Identify which cell holds the provided text, then report its (X, Y) central coordinate. 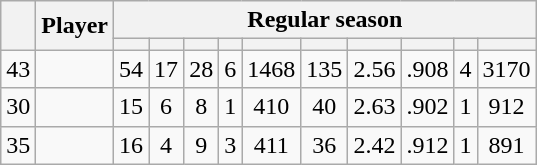
3 (230, 145)
891 (506, 145)
40 (324, 107)
17 (166, 69)
Regular season (326, 20)
3170 (506, 69)
36 (324, 145)
1468 (272, 69)
.912 (428, 145)
8 (202, 107)
43 (18, 69)
135 (324, 69)
54 (132, 69)
411 (272, 145)
9 (202, 145)
912 (506, 107)
2.63 (374, 107)
16 (132, 145)
2.42 (374, 145)
35 (18, 145)
30 (18, 107)
410 (272, 107)
2.56 (374, 69)
.902 (428, 107)
Player (75, 26)
28 (202, 69)
15 (132, 107)
.908 (428, 69)
